Detect which cell encompasses the target text, then output its (x, y) center coordinate. 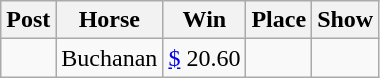
Buchanan (110, 58)
Place (279, 20)
Horse (110, 20)
$ 20.60 (204, 58)
Post (28, 20)
Win (204, 20)
Show (346, 20)
